Output the (x, y) coordinate of the center of the cell containing the given text.  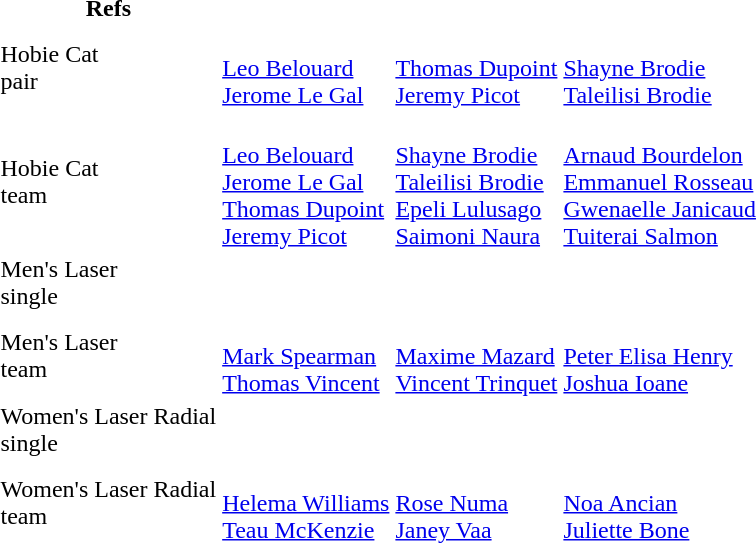
Maxime MazardVincent Trinquet (476, 356)
Thomas DupointJeremy Picot (476, 68)
Shayne BrodieTaleilisi BrodieEpeli LulusagoSaimoni Naura (476, 182)
Leo BelouardJerome Le GalThomas DupointJeremy Picot (306, 182)
Mark SpearmanThomas Vincent (306, 356)
Leo BelouardJerome Le Gal (306, 68)
